Capture the cell that displays the provided text and extract its (X, Y) central coordinate. 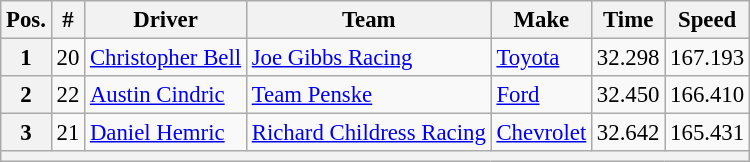
22 (68, 95)
3 (26, 133)
167.193 (708, 58)
Make (541, 20)
Time (628, 20)
2 (26, 95)
Austin Cindric (166, 95)
# (68, 20)
21 (68, 133)
Driver (166, 20)
Daniel Hemric (166, 133)
Team (368, 20)
32.450 (628, 95)
Toyota (541, 58)
Chevrolet (541, 133)
32.642 (628, 133)
166.410 (708, 95)
Team Penske (368, 95)
32.298 (628, 58)
1 (26, 58)
Ford (541, 95)
Pos. (26, 20)
Richard Childress Racing (368, 133)
Speed (708, 20)
165.431 (708, 133)
Christopher Bell (166, 58)
20 (68, 58)
Joe Gibbs Racing (368, 58)
